Pinpoint the cell where the given text exists, returning its [X, Y] midpoint coordinate. 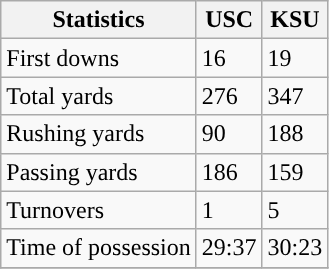
Turnovers [99, 210]
Statistics [99, 20]
1 [229, 210]
347 [295, 96]
16 [229, 58]
29:37 [229, 248]
Rushing yards [99, 134]
5 [295, 210]
Passing yards [99, 172]
KSU [295, 20]
Time of possession [99, 248]
Total yards [99, 96]
186 [229, 172]
188 [295, 134]
USC [229, 20]
First downs [99, 58]
90 [229, 134]
159 [295, 172]
19 [295, 58]
276 [229, 96]
30:23 [295, 248]
